Return the (X, Y) coordinate for the center point of the cell that contains the specified text.  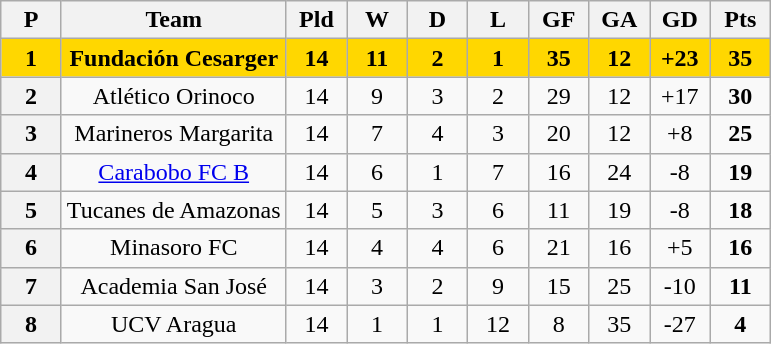
Pld (316, 20)
GA (620, 20)
D (438, 20)
18 (740, 210)
Team (174, 20)
24 (620, 172)
UCV Aragua (174, 324)
Carabobo FC B (174, 172)
L (498, 20)
W (378, 20)
Tucanes de Amazonas (174, 210)
+5 (680, 248)
-27 (680, 324)
+17 (680, 96)
GF (558, 20)
GD (680, 20)
29 (558, 96)
20 (558, 134)
Pts (740, 20)
21 (558, 248)
Minasoro FC (174, 248)
P (32, 20)
+8 (680, 134)
-10 (680, 286)
Marineros Margarita (174, 134)
+23 (680, 58)
15 (558, 286)
Fundación Cesarger (174, 58)
Academia San José (174, 286)
30 (740, 96)
Atlético Orinoco (174, 96)
